Locate the cell with the specified text and output its (X, Y) center coordinate. 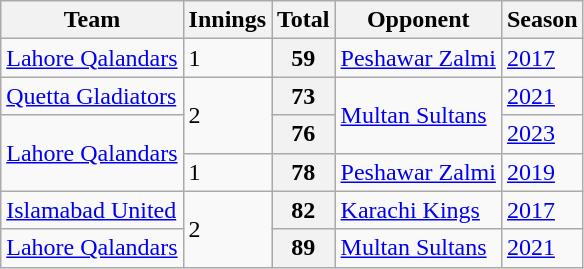
59 (304, 58)
2019 (542, 172)
82 (304, 210)
Team (92, 20)
Karachi Kings (418, 210)
2023 (542, 134)
76 (304, 134)
89 (304, 248)
Quetta Gladiators (92, 96)
Season (542, 20)
73 (304, 96)
78 (304, 172)
Innings (227, 20)
Islamabad United (92, 210)
Opponent (418, 20)
Total (304, 20)
